Identify which cell holds the provided text, then report its [x, y] central coordinate. 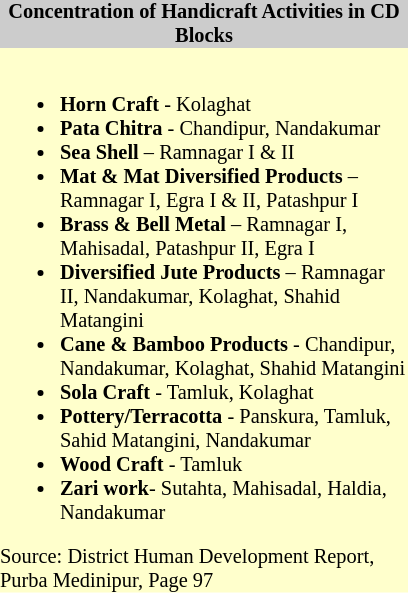
Concentration of Handicraft Activities in CD Blocks [204, 24]
